For the text-containing cell, return its midpoint in [x, y] coordinate format. 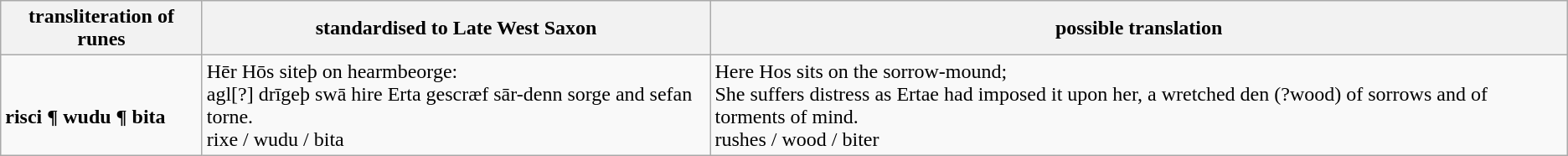
transliteration of runes [101, 29]
possible translation [1139, 29]
standardised to Late West Saxon [456, 29]
risci ¶ wudu ¶ bita [101, 106]
Hēr Hōs siteþ on hearmbeorge:agl[?] drīgeþ swā hire Erta gescræf sār-denn sorge and sefan torne.rixe / wudu / bita [456, 106]
